Provide the (x, y) coordinate of the cell's center where the given text is located.  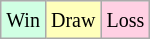
Draw (72, 20)
Win (24, 20)
Loss (126, 20)
